Scan for the cell matching the given text and deliver its (x, y) coordinate at center. 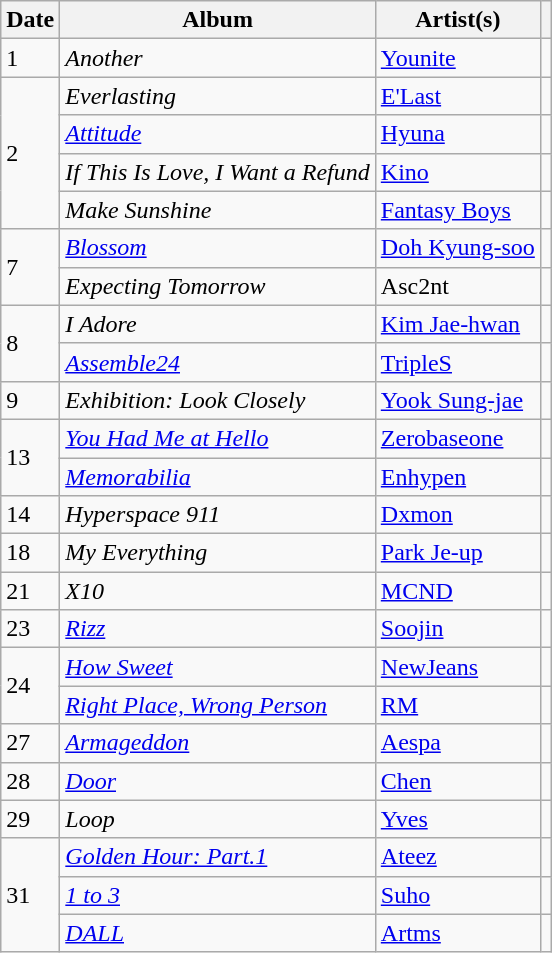
Right Place, Wrong Person (218, 705)
Soojin (458, 629)
Date (30, 20)
Memorabilia (218, 477)
NewJeans (458, 667)
Album (218, 20)
2 (30, 153)
RM (458, 705)
Armageddon (218, 743)
Dxmon (458, 515)
Exhibition: Look Closely (218, 400)
28 (30, 781)
Fantasy Boys (458, 210)
14 (30, 515)
1 to 3 (218, 895)
DALL (218, 933)
Yook Sung-jae (458, 400)
Another (218, 58)
How Sweet (218, 667)
18 (30, 553)
Artist(s) (458, 20)
I Adore (218, 324)
29 (30, 819)
Everlasting (218, 96)
Chen (458, 781)
Yves (458, 819)
Door (218, 781)
27 (30, 743)
21 (30, 591)
Ateez (458, 857)
E'Last (458, 96)
Golden Hour: Part.1 (218, 857)
Hyperspace 911 (218, 515)
Rizz (218, 629)
X10 (218, 591)
You Had Me at Hello (218, 438)
24 (30, 686)
Asc2nt (458, 286)
Kim Jae-hwan (458, 324)
Doh Kyung-soo (458, 248)
My Everything (218, 553)
1 (30, 58)
Loop (218, 819)
Artms (458, 933)
23 (30, 629)
TripleS (458, 362)
Suho (458, 895)
Make Sunshine (218, 210)
Kino (458, 172)
Expecting Tomorrow (218, 286)
9 (30, 400)
Hyuna (458, 134)
Enhypen (458, 477)
7 (30, 267)
Assemble24 (218, 362)
8 (30, 343)
Attitude (218, 134)
Blossom (218, 248)
13 (30, 457)
Zerobaseone (458, 438)
MCND (458, 591)
Aespa (458, 743)
31 (30, 895)
Younite (458, 58)
Park Je-up (458, 553)
If This Is Love, I Want a Refund (218, 172)
